Detect which cell encompasses the target text, then output its (X, Y) center coordinate. 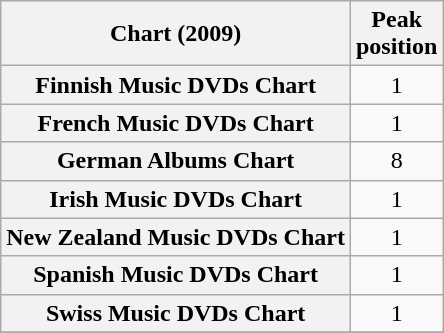
New Zealand Music DVDs Chart (176, 237)
French Music DVDs Chart (176, 123)
German Albums Chart (176, 161)
Finnish Music DVDs Chart (176, 85)
Chart (2009) (176, 34)
Peakposition (396, 34)
Swiss Music DVDs Chart (176, 313)
Spanish Music DVDs Chart (176, 275)
8 (396, 161)
Irish Music DVDs Chart (176, 199)
